Determine the (x, y) coordinate at the center of the cell enclosing the given text.  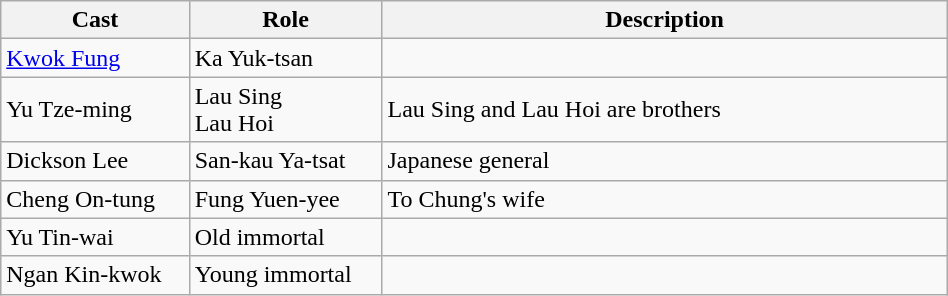
Japanese general (664, 161)
Description (664, 20)
Lau Sing and Lau Hoi are brothers (664, 110)
Kwok Fung (95, 58)
Cast (95, 20)
Young immortal (286, 275)
Old immortal (286, 237)
San-kau Ya-tsat (286, 161)
Yu Tin-wai (95, 237)
Role (286, 20)
Cheng On-tung (95, 199)
Dickson Lee (95, 161)
Ka Yuk-tsan (286, 58)
Fung Yuen-yee (286, 199)
Yu Tze-ming (95, 110)
Lau SingLau Hoi (286, 110)
Ngan Kin-kwok (95, 275)
To Chung's wife (664, 199)
